From the cell containing the given text, extract its center point as [X, Y] coordinate. 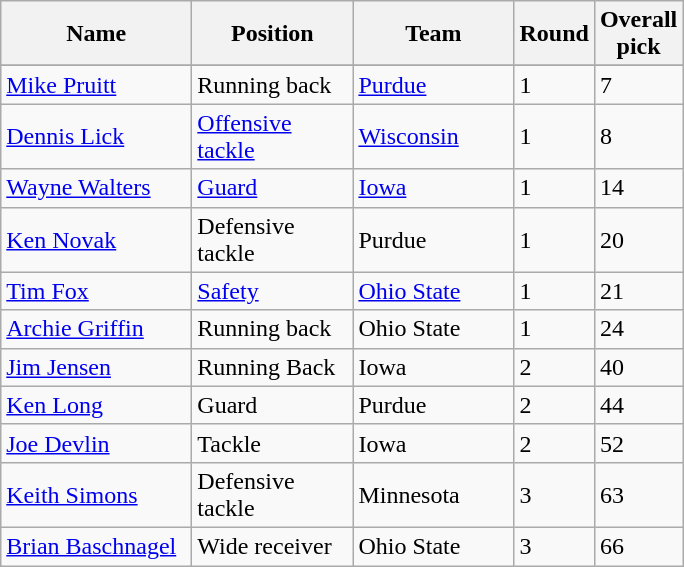
Team [434, 34]
7 [638, 85]
63 [638, 494]
Offensive tackle [272, 136]
Tackle [272, 443]
Dennis Lick [96, 136]
Jim Jensen [96, 367]
Overall pick [638, 34]
40 [638, 367]
Ken Long [96, 405]
Tim Fox [96, 291]
Wayne Walters [96, 188]
20 [638, 240]
24 [638, 329]
Minnesota [434, 494]
14 [638, 188]
66 [638, 546]
Wisconsin [434, 136]
52 [638, 443]
Archie Griffin [96, 329]
Position [272, 34]
Safety [272, 291]
Ken Novak [96, 240]
44 [638, 405]
Wide receiver [272, 546]
Name [96, 34]
Mike Pruitt [96, 85]
8 [638, 136]
Brian Baschnagel [96, 546]
Keith Simons [96, 494]
Joe Devlin [96, 443]
21 [638, 291]
Round [554, 34]
Running Back [272, 367]
